Detect which cell encompasses the target text, then output its (X, Y) center coordinate. 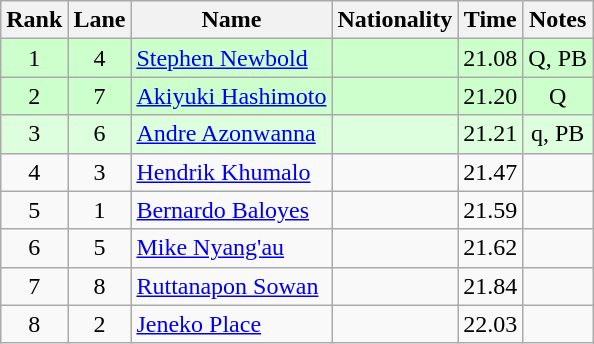
Rank (34, 20)
21.21 (490, 134)
Akiyuki Hashimoto (232, 96)
Hendrik Khumalo (232, 172)
Lane (100, 20)
Bernardo Baloyes (232, 210)
Q (558, 96)
21.62 (490, 248)
Ruttanapon Sowan (232, 286)
21.47 (490, 172)
q, PB (558, 134)
Mike Nyang'au (232, 248)
Notes (558, 20)
22.03 (490, 324)
Stephen Newbold (232, 58)
Q, PB (558, 58)
Jeneko Place (232, 324)
Time (490, 20)
21.20 (490, 96)
21.08 (490, 58)
Andre Azonwanna (232, 134)
21.84 (490, 286)
Name (232, 20)
21.59 (490, 210)
Nationality (395, 20)
